Capture the cell that displays the provided text and extract its (x, y) central coordinate. 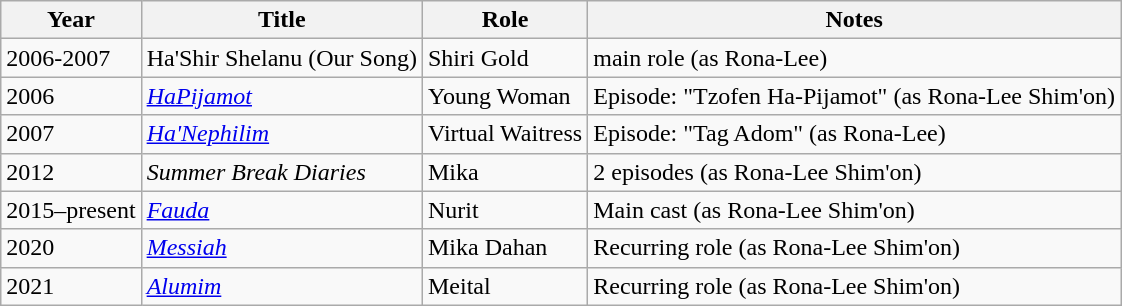
Ha'Shir Shelanu (Our Song) (282, 58)
Ha'Nephilim (282, 134)
Nurit (504, 210)
HaPijamot (282, 96)
Mika Dahan (504, 248)
Virtual Waitress (504, 134)
2012 (71, 172)
2006 (71, 96)
Messiah (282, 248)
Episode: "Tzofen Ha-Pijamot" (as Rona-Lee Shim'on) (854, 96)
Shiri Gold (504, 58)
2007 (71, 134)
Meital (504, 286)
2 episodes (as Rona-Lee Shim'on) (854, 172)
Title (282, 20)
Fauda (282, 210)
2021 (71, 286)
Summer Break Diaries (282, 172)
main role (as Rona-Lee) (854, 58)
2015–present (71, 210)
Episode: "Tag Adom" (as Rona-Lee) (854, 134)
Mika (504, 172)
Notes (854, 20)
Role (504, 20)
Young Woman (504, 96)
2020 (71, 248)
Main cast (as Rona-Lee Shim'on) (854, 210)
2006-2007 (71, 58)
Alumim (282, 286)
Year (71, 20)
